For the text-containing cell, return its midpoint in [X, Y] coordinate format. 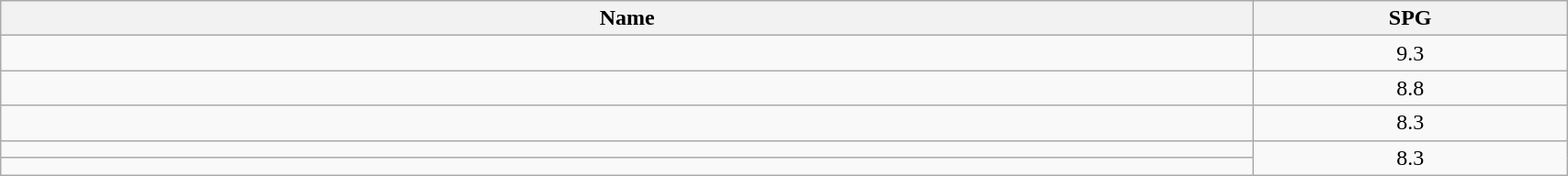
Name [627, 18]
9.3 [1411, 53]
SPG [1411, 18]
8.8 [1411, 88]
